Identify which cell holds the provided text, then report its (X, Y) central coordinate. 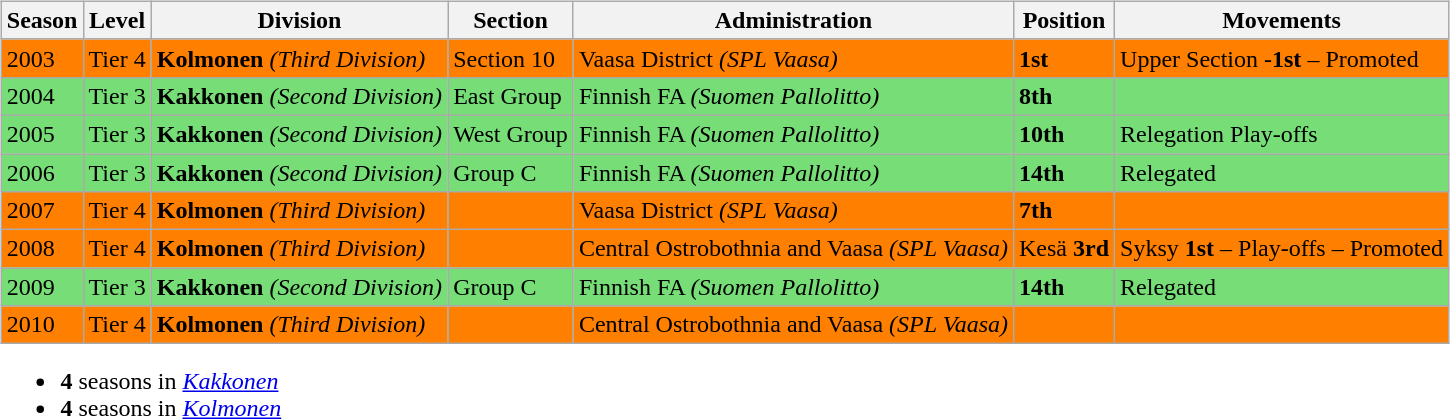
2005 (42, 134)
7th (1064, 211)
2003 (42, 58)
1st (1064, 58)
Level (117, 20)
Season (42, 20)
2007 (42, 211)
East Group (511, 96)
Upper Section -1st – Promoted (1282, 58)
Kesä 3rd (1064, 249)
Administration (793, 20)
West Group (511, 134)
10th (1064, 134)
Position (1064, 20)
2008 (42, 249)
8th (1064, 96)
Section (511, 20)
Division (299, 20)
Movements (1282, 20)
Section 10 (511, 58)
2009 (42, 287)
2004 (42, 96)
Relegation Play-offs (1282, 134)
2010 (42, 325)
2006 (42, 173)
Syksy 1st – Play-offs – Promoted (1282, 249)
